Pinpoint the cell where the given text exists, returning its (x, y) midpoint coordinate. 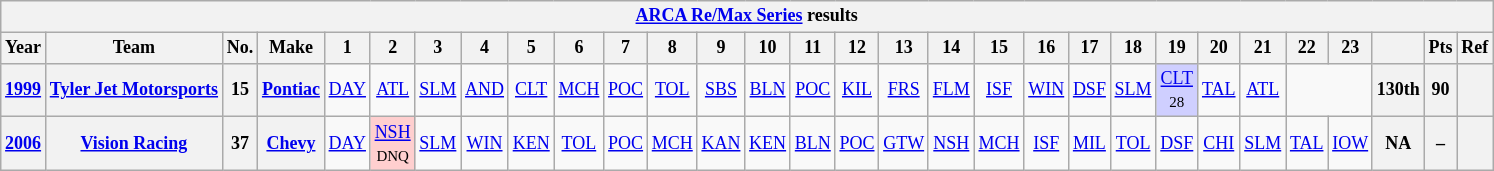
9 (721, 48)
MIL (1090, 144)
19 (1177, 48)
FLM (951, 90)
AND (485, 90)
Vision Racing (134, 144)
NSH (951, 144)
37 (240, 144)
NSHDNQ (392, 144)
90 (1440, 90)
6 (579, 48)
8 (672, 48)
– (1440, 144)
20 (1219, 48)
Make (292, 48)
IOW (1350, 144)
16 (1046, 48)
10 (768, 48)
21 (1263, 48)
NA (1398, 144)
2 (392, 48)
FRS (904, 90)
4 (485, 48)
11 (812, 48)
18 (1133, 48)
12 (857, 48)
1 (347, 48)
Pts (1440, 48)
14 (951, 48)
Tyler Jet Motorsports (134, 90)
Ref (1475, 48)
13 (904, 48)
CHI (1219, 144)
Chevy (292, 144)
Pontiac (292, 90)
5 (531, 48)
3 (438, 48)
7 (626, 48)
No. (240, 48)
KIL (857, 90)
130th (1398, 90)
ARCA Re/Max Series results (747, 16)
2006 (24, 144)
23 (1350, 48)
Team (134, 48)
GTW (904, 144)
22 (1307, 48)
SBS (721, 90)
Year (24, 48)
1999 (24, 90)
CLT (531, 90)
KAN (721, 144)
CLT28 (1177, 90)
17 (1090, 48)
